Provide the (X, Y) coordinate of the cell's center where the given text is located.  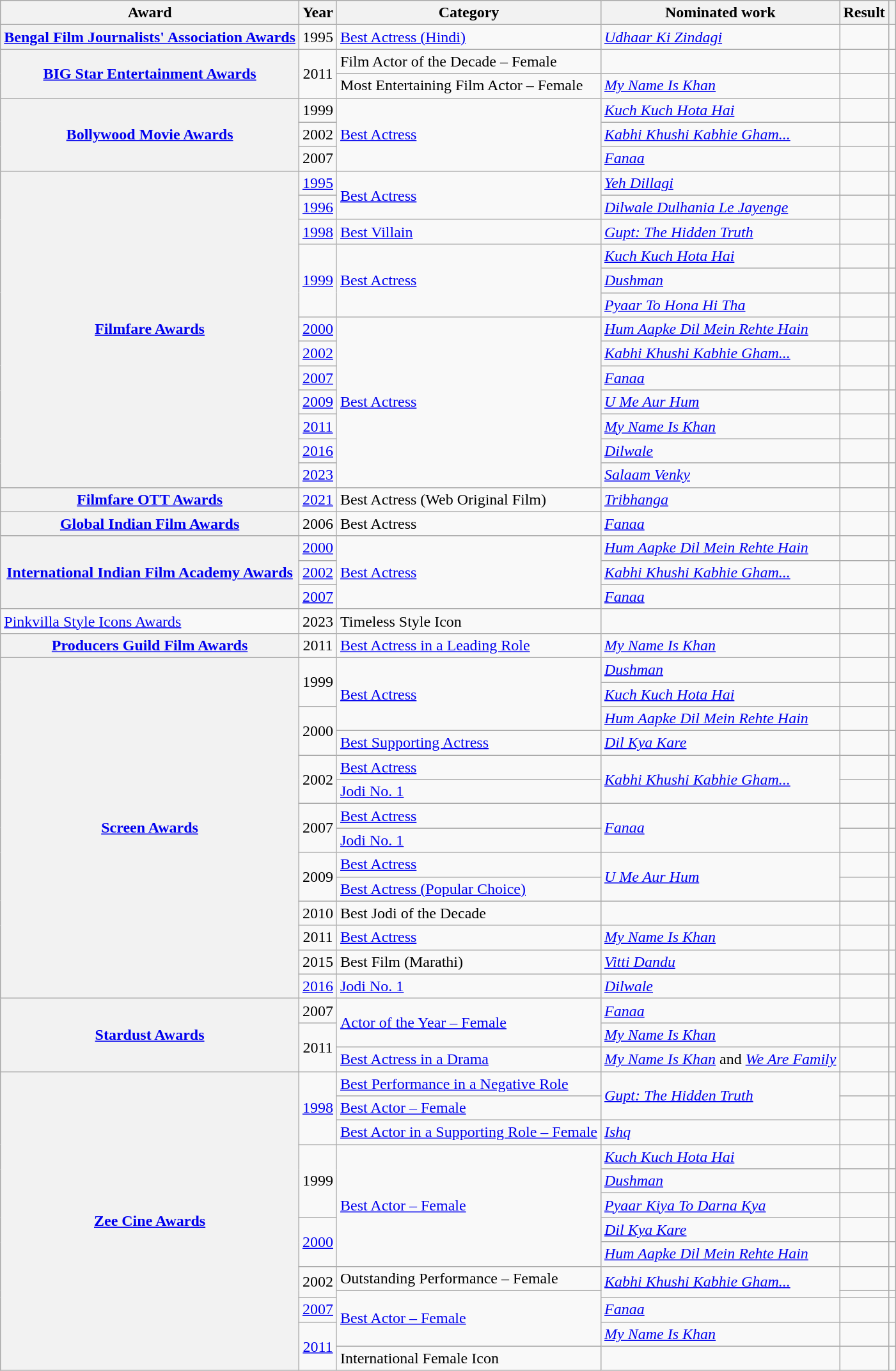
Nominated work (720, 13)
Best Actress in a Drama (468, 1059)
Result (864, 13)
Best Actress in a Leading Role (468, 645)
Film Actor of the Decade – Female (468, 61)
Dilwale Dulhania Le Jayenge (720, 207)
Stardust Awards (150, 1035)
Filmfare OTT Awards (150, 499)
2010 (317, 913)
Award (150, 13)
Pyaar To Hona Hi Tha (720, 305)
Category (468, 13)
Outstanding Performance – Female (468, 1278)
Producers Guild Film Awards (150, 645)
Udhaar Ki Zindagi (720, 37)
Screen Awards (150, 827)
Actor of the Year – Female (468, 1022)
2015 (317, 962)
My Name Is Khan and We Are Family (720, 1059)
Yeh Dillagi (720, 183)
BIG Star Entertainment Awards (150, 74)
International Indian Film Academy Awards (150, 572)
International Female Icon (468, 1358)
Pinkvilla Style Icons Awards (150, 621)
Global Indian Film Awards (150, 524)
Zee Cine Awards (150, 1221)
Bollywood Movie Awards (150, 134)
Best Actress (Web Original Film) (468, 499)
Tribhanga (720, 499)
Ishq (720, 1132)
Best Jodi of the Decade (468, 913)
Filmfare Awards (150, 329)
1996 (317, 207)
Year (317, 13)
Best Actress (Popular Choice) (468, 889)
2006 (317, 524)
Bengal Film Journalists' Association Awards (150, 37)
Best Supporting Actress (468, 743)
Best Performance in a Negative Role (468, 1084)
Pyaar Kiya To Darna Kya (720, 1205)
2021 (317, 499)
Best Actor in a Supporting Role – Female (468, 1132)
Most Entertaining Film Actor – Female (468, 86)
Best Film (Marathi) (468, 962)
Salaam Venky (720, 475)
Timeless Style Icon (468, 621)
Vitti Dandu (720, 962)
Best Actress (Hindi) (468, 37)
Best Villain (468, 231)
